Output the [x, y] coordinate of the center of the cell containing the given text.  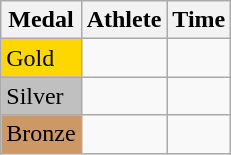
Gold [41, 58]
Bronze [41, 134]
Athlete [124, 20]
Silver [41, 96]
Medal [41, 20]
Time [199, 20]
